Determine the (X, Y) coordinate at the center of the cell enclosing the given text.  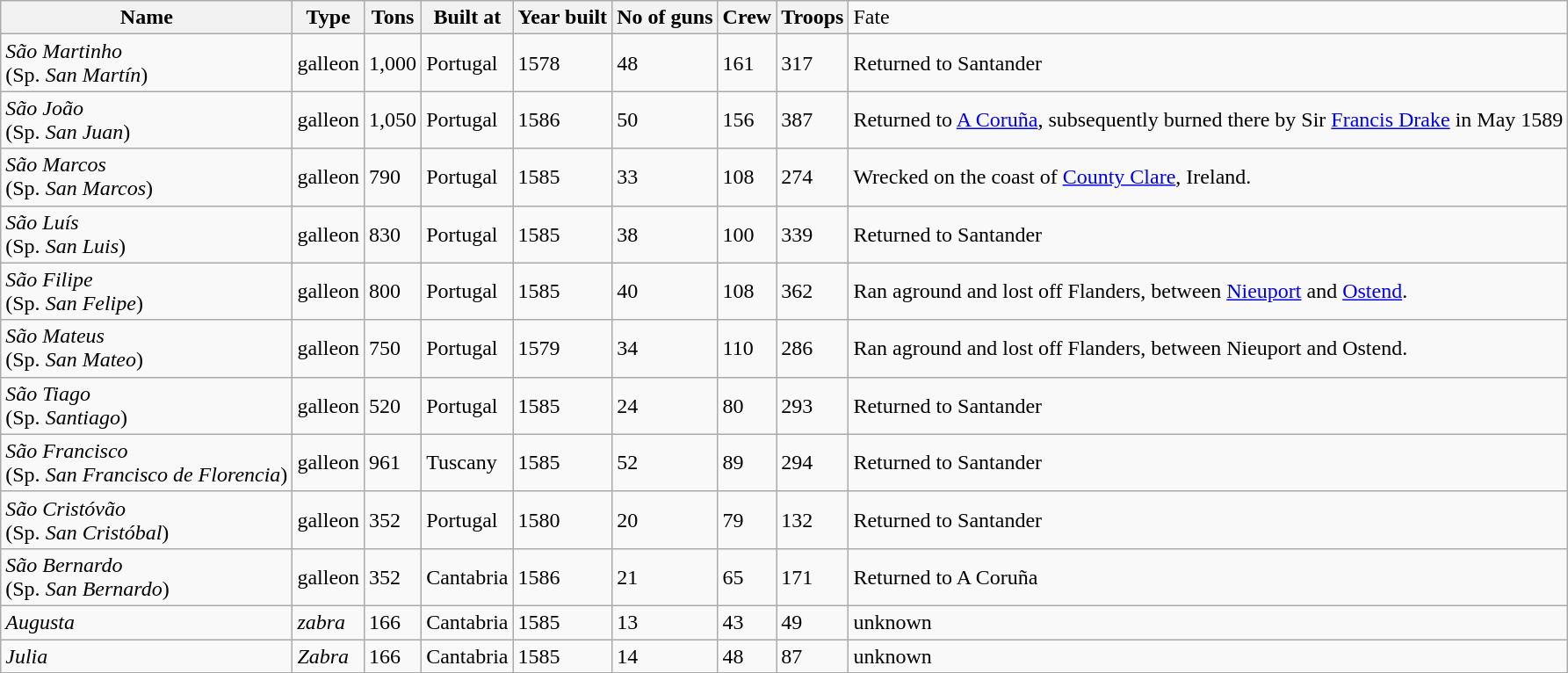
zabra (329, 622)
São João(Sp. San Juan) (147, 119)
89 (747, 462)
40 (665, 292)
Returned to A Coruña (1209, 576)
274 (813, 177)
38 (665, 234)
Built at (467, 18)
São Mateus(Sp. San Mateo) (147, 348)
79 (747, 520)
Crew (747, 18)
1,050 (394, 119)
387 (813, 119)
132 (813, 520)
21 (665, 576)
87 (813, 656)
43 (747, 622)
171 (813, 576)
São Cristóvão(Sp. San Cristóbal) (147, 520)
80 (747, 406)
Name (147, 18)
286 (813, 348)
São Martinho(Sp. San Martín) (147, 63)
1578 (562, 63)
790 (394, 177)
317 (813, 63)
São Marcos(Sp. San Marcos) (147, 177)
São Tiago(Sp. Santiago) (147, 406)
293 (813, 406)
Type (329, 18)
65 (747, 576)
49 (813, 622)
20 (665, 520)
800 (394, 292)
52 (665, 462)
33 (665, 177)
Tuscany (467, 462)
São Luís(Sp. San Luis) (147, 234)
339 (813, 234)
Fate (1209, 18)
50 (665, 119)
Returned to A Coruña, subsequently burned there by Sir Francis Drake in May 1589 (1209, 119)
13 (665, 622)
156 (747, 119)
961 (394, 462)
14 (665, 656)
Zabra (329, 656)
Wrecked on the coast of County Clare, Ireland. (1209, 177)
110 (747, 348)
34 (665, 348)
São Filipe(Sp. San Felipe) (147, 292)
Julia (147, 656)
São Francisco(Sp. San Francisco de Florencia) (147, 462)
362 (813, 292)
161 (747, 63)
São Bernardo(Sp. San Bernardo) (147, 576)
24 (665, 406)
Augusta (147, 622)
1579 (562, 348)
Tons (394, 18)
520 (394, 406)
100 (747, 234)
No of guns (665, 18)
Year built (562, 18)
830 (394, 234)
Troops (813, 18)
294 (813, 462)
750 (394, 348)
1,000 (394, 63)
1580 (562, 520)
